Return [x, y] of the center of cell containing provided text 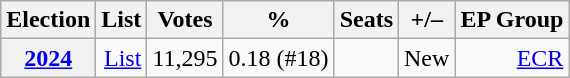
New [427, 58]
+/– [427, 20]
Votes [185, 20]
2024 [48, 58]
0.18 (#18) [278, 58]
11,295 [185, 58]
Election [48, 20]
EP Group [512, 20]
ECR [512, 58]
% [278, 20]
Seats [366, 20]
